Determine the [x, y] coordinate at the center of the cell enclosing the given text.  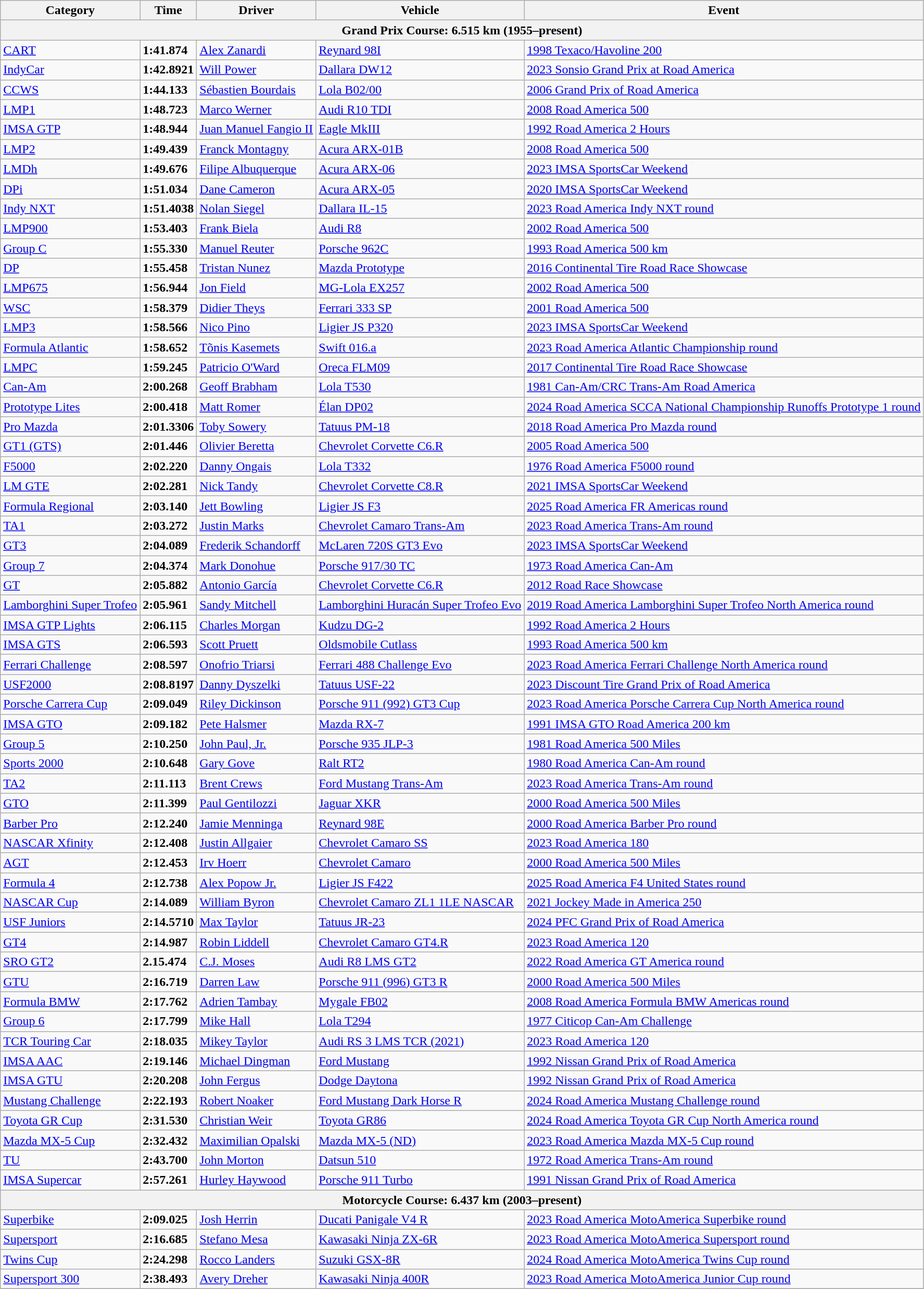
2:09.182 [169, 724]
MG-Lola EX257 [420, 288]
IMSA GTU [70, 1081]
Ferrari 333 SP [420, 308]
2:17.762 [169, 1002]
1977 Citicop Can-Am Challenge [724, 1021]
LMP675 [70, 288]
2:09.049 [169, 704]
TA1 [70, 525]
2024 PFC Grand Prix of Road America [724, 922]
2.15.474 [169, 962]
1:55.458 [169, 268]
2:02.220 [169, 466]
Alex Popow Jr. [256, 883]
Prototype Lites [70, 407]
Ligier JS F422 [420, 883]
Toby Sowery [256, 427]
2:09.025 [169, 1220]
GT1 (GTS) [70, 446]
Josh Herrin [256, 1220]
2:10.250 [169, 744]
Ferrari 488 Challenge Evo [420, 665]
Danny Dyszelki [256, 684]
Formula Regional [70, 506]
Group 5 [70, 744]
Tatuus JR-23 [420, 922]
Mygale FB02 [420, 1002]
1981 Road America 500 Miles [724, 744]
2:14.987 [169, 942]
SRO GT2 [70, 962]
1:58.566 [169, 328]
Audi RS 3 LMS TCR (2021) [420, 1041]
Swift 016.a [420, 347]
LMDh [70, 169]
Onofrio Triarsi [256, 665]
1991 Nissan Grand Prix of Road America [724, 1180]
Irv Hoerr [256, 862]
Tatuus PM-18 [420, 427]
1:53.403 [169, 228]
2:04.089 [169, 545]
GT3 [70, 545]
Charles Morgan [256, 625]
Mike Hall [256, 1021]
2:12.408 [169, 843]
2:22.193 [169, 1100]
Lamborghini Super Trofeo [70, 605]
Mazda MX-5 Cup [70, 1140]
Motorcycle Course: 6.437 km (2003–present) [462, 1199]
2:06.115 [169, 625]
1973 Road America Can-Am [724, 565]
Justin Allgaier [256, 843]
Danny Ongais [256, 466]
2:06.593 [169, 645]
2017 Continental Tire Road Race Showcase [724, 367]
AGT [70, 862]
NASCAR Xfinity [70, 843]
Sébastien Bourdais [256, 90]
Ford Mustang Trans-Am [420, 783]
2005 Road America 500 [724, 446]
GT [70, 585]
Riley Dickinson [256, 704]
LMP2 [70, 149]
Lamborghini Huracán Super Trofeo Evo [420, 605]
1981 Can-Am/CRC Trans-Am Road America [724, 387]
Twins Cup [70, 1259]
2023 Road America Ferrari Challenge North America round [724, 665]
F5000 [70, 466]
Patricio O'Ward [256, 367]
2:14.5710 [169, 922]
Robin Liddell [256, 942]
Paul Gentilozzi [256, 803]
2:12.453 [169, 862]
Rocco Landers [256, 1259]
LMP900 [70, 228]
Acura ARX-06 [420, 169]
2008 Road America Formula BMW Americas round [724, 1002]
Antonio García [256, 585]
2:12.240 [169, 823]
1:51.4038 [169, 208]
Chevrolet Camaro Trans-Am [420, 525]
Audi R10 TDI [420, 109]
Audi R8 [420, 228]
2:04.374 [169, 565]
1:55.330 [169, 248]
Will Power [256, 70]
Jon Field [256, 288]
Olivier Beretta [256, 446]
2023 Road America MotoAmerica Superbike round [724, 1220]
1:56.944 [169, 288]
2:00.268 [169, 387]
Formula Atlantic [70, 347]
2:11.113 [169, 783]
2:32.432 [169, 1140]
1:44.133 [169, 90]
2:12.738 [169, 883]
WSC [70, 308]
Oldsmobile Cutlass [420, 645]
1:42.8921 [169, 70]
2:16.719 [169, 982]
Supersport [70, 1240]
Formula 4 [70, 883]
2025 Road America F4 United States round [724, 883]
TU [70, 1160]
1980 Road America Can-Am round [724, 764]
2024 Road America Mustang Challenge round [724, 1100]
2022 Road America GT America round [724, 962]
Hurley Haywood [256, 1180]
Geoff Brabham [256, 387]
Ferrari Challenge [70, 665]
GTO [70, 803]
Supersport 300 [70, 1279]
Vehicle [420, 10]
Suzuki GSX-8R [420, 1259]
Gary Gove [256, 764]
Brent Crews [256, 783]
John Paul, Jr. [256, 744]
Chevrolet Camaro GT4.R [420, 942]
2023 Road America Atlantic Championship round [724, 347]
Porsche 935 JLP-3 [420, 744]
Ligier JS F3 [420, 506]
Filipe Albuquerque [256, 169]
2:38.493 [169, 1279]
William Byron [256, 903]
2018 Road America Pro Mazda round [724, 427]
Tatuus USF-22 [420, 684]
DPi [70, 189]
IMSA GTP [70, 129]
1976 Road America F5000 round [724, 466]
2021 Jockey Made in America 250 [724, 903]
2016 Continental Tire Road Race Showcase [724, 268]
Max Taylor [256, 922]
1972 Road America Trans-Am round [724, 1160]
Mazda MX-5 (ND) [420, 1140]
Avery Dreher [256, 1279]
Mark Donohue [256, 565]
1991 IMSA GTO Road America 200 km [724, 724]
1998 Texaco/Havoline 200 [724, 50]
Acura ARX-05 [420, 189]
Darren Law [256, 982]
IndyCar [70, 70]
Christian Weir [256, 1120]
Porsche 911 (992) GT3 Cup [420, 704]
DP [70, 268]
Chevrolet Camaro SS [420, 843]
Dane Cameron [256, 189]
Lola B02/00 [420, 90]
Nolan Siegel [256, 208]
Group 7 [70, 565]
Ligier JS P320 [420, 328]
Event [724, 10]
Matt Romer [256, 407]
Kawasaki Ninja ZX-6R [420, 1240]
Nico Pino [256, 328]
Grand Prix Course: 6.515 km (1955–present) [462, 30]
Time [169, 10]
McLaren 720S GT3 Evo [420, 545]
Scott Pruett [256, 645]
2:02.281 [169, 486]
Tõnis Kasemets [256, 347]
Mazda Prototype [420, 268]
Chevrolet Camaro [420, 862]
Franck Montagny [256, 149]
Can-Am [70, 387]
TA2 [70, 783]
Barber Pro [70, 823]
Tristan Nunez [256, 268]
Indy NXT [70, 208]
2024 Road America Toyota GR Cup North America round [724, 1120]
1:49.439 [169, 149]
USF2000 [70, 684]
2:01.446 [169, 446]
2025 Road America FR Americas round [724, 506]
Frederik Schandorff [256, 545]
Mustang Challenge [70, 1100]
Toyota GR Cup [70, 1120]
John Fergus [256, 1081]
2024 Road America MotoAmerica Twins Cup round [724, 1259]
IMSA GTO [70, 724]
Jett Bowling [256, 506]
Dodge Daytona [420, 1081]
2:08.8197 [169, 684]
2:05.882 [169, 585]
Alex Zanardi [256, 50]
2:16.685 [169, 1240]
Porsche 962C [420, 248]
2023 Sonsio Grand Prix at Road America [724, 70]
2023 Discount Tire Grand Prix of Road America [724, 684]
Oreca FLM09 [420, 367]
1:49.676 [169, 169]
1:48.723 [169, 109]
C.J. Moses [256, 962]
2012 Road Race Showcase [724, 585]
Dallara IL-15 [420, 208]
2:03.140 [169, 506]
Ralt RT2 [420, 764]
2:31.530 [169, 1120]
Lola T530 [420, 387]
Group 6 [70, 1021]
2000 Road America Barber Pro round [724, 823]
2023 Road America MotoAmerica Supersport round [724, 1240]
1:59.245 [169, 367]
2:14.089 [169, 903]
Toyota GR86 [420, 1120]
Frank Biela [256, 228]
2:08.597 [169, 665]
Ford Mustang [420, 1061]
Acura ARX-01B [420, 149]
2:03.272 [169, 525]
Reynard 98I [420, 50]
Nick Tandy [256, 486]
GTU [70, 982]
LM GTE [70, 486]
Marco Werner [256, 109]
Dallara DW12 [420, 70]
Superbike [70, 1220]
Maximilian Opalski [256, 1140]
1:58.379 [169, 308]
Robert Noaker [256, 1100]
2:43.700 [169, 1160]
Lola T332 [420, 466]
2:05.961 [169, 605]
Porsche 911 (996) GT3 R [420, 982]
Category [70, 10]
CART [70, 50]
Kudzu DG-2 [420, 625]
Kawasaki Ninja 400R [420, 1279]
Eagle MkIII [420, 129]
1:41.874 [169, 50]
IMSA GTP Lights [70, 625]
2001 Road America 500 [724, 308]
Pro Mazda [70, 427]
2020 IMSA SportsCar Weekend [724, 189]
2:01.3306 [169, 427]
Porsche Carrera Cup [70, 704]
2023 Road America Mazda MX-5 Cup round [724, 1140]
Pete Halsmer [256, 724]
Group C [70, 248]
2006 Grand Prix of Road America [724, 90]
Sports 2000 [70, 764]
2:57.261 [169, 1180]
LMP3 [70, 328]
Adrien Tambay [256, 1002]
Reynard 98E [420, 823]
Mikey Taylor [256, 1041]
2:17.799 [169, 1021]
1:48.944 [169, 129]
Manuel Reuter [256, 248]
Porsche 911 Turbo [420, 1180]
2023 Road America MotoAmerica Junior Cup round [724, 1279]
2023 Road America 180 [724, 843]
John Morton [256, 1160]
CCWS [70, 90]
2019 Road America Lamborghini Super Trofeo North America round [724, 605]
Jaguar XKR [420, 803]
Élan DP02 [420, 407]
Mazda RX-7 [420, 724]
Porsche 917/30 TC [420, 565]
2:24.298 [169, 1259]
TCR Touring Car [70, 1041]
Ford Mustang Dark Horse R [420, 1100]
Audi R8 LMS GT2 [420, 962]
Juan Manuel Fangio II [256, 129]
Sandy Mitchell [256, 605]
Ducati Panigale V4 R [420, 1220]
GT4 [70, 942]
2:20.208 [169, 1081]
Justin Marks [256, 525]
2024 Road America SCCA National Championship Runoffs Prototype 1 round [724, 407]
Michael Dingman [256, 1061]
IMSA Supercar [70, 1180]
USF Juniors [70, 922]
2:10.648 [169, 764]
2021 IMSA SportsCar Weekend [724, 486]
Formula BMW [70, 1002]
2023 Road America Indy NXT round [724, 208]
Chevrolet Corvette C8.R [420, 486]
Datsun 510 [420, 1160]
Driver [256, 10]
1:58.652 [169, 347]
LMP1 [70, 109]
2:00.418 [169, 407]
IMSA GTS [70, 645]
2:18.035 [169, 1041]
Lola T294 [420, 1021]
2:19.146 [169, 1061]
2023 Road America Porsche Carrera Cup North America round [724, 704]
1:51.034 [169, 189]
Jamie Menninga [256, 823]
Chevrolet Camaro ZL1 1LE NASCAR [420, 903]
IMSA AAC [70, 1061]
Didier Theys [256, 308]
LMPC [70, 367]
2:11.399 [169, 803]
NASCAR Cup [70, 903]
Stefano Mesa [256, 1240]
